Provide the [x, y] coordinate of the cell's center where the given text is located.  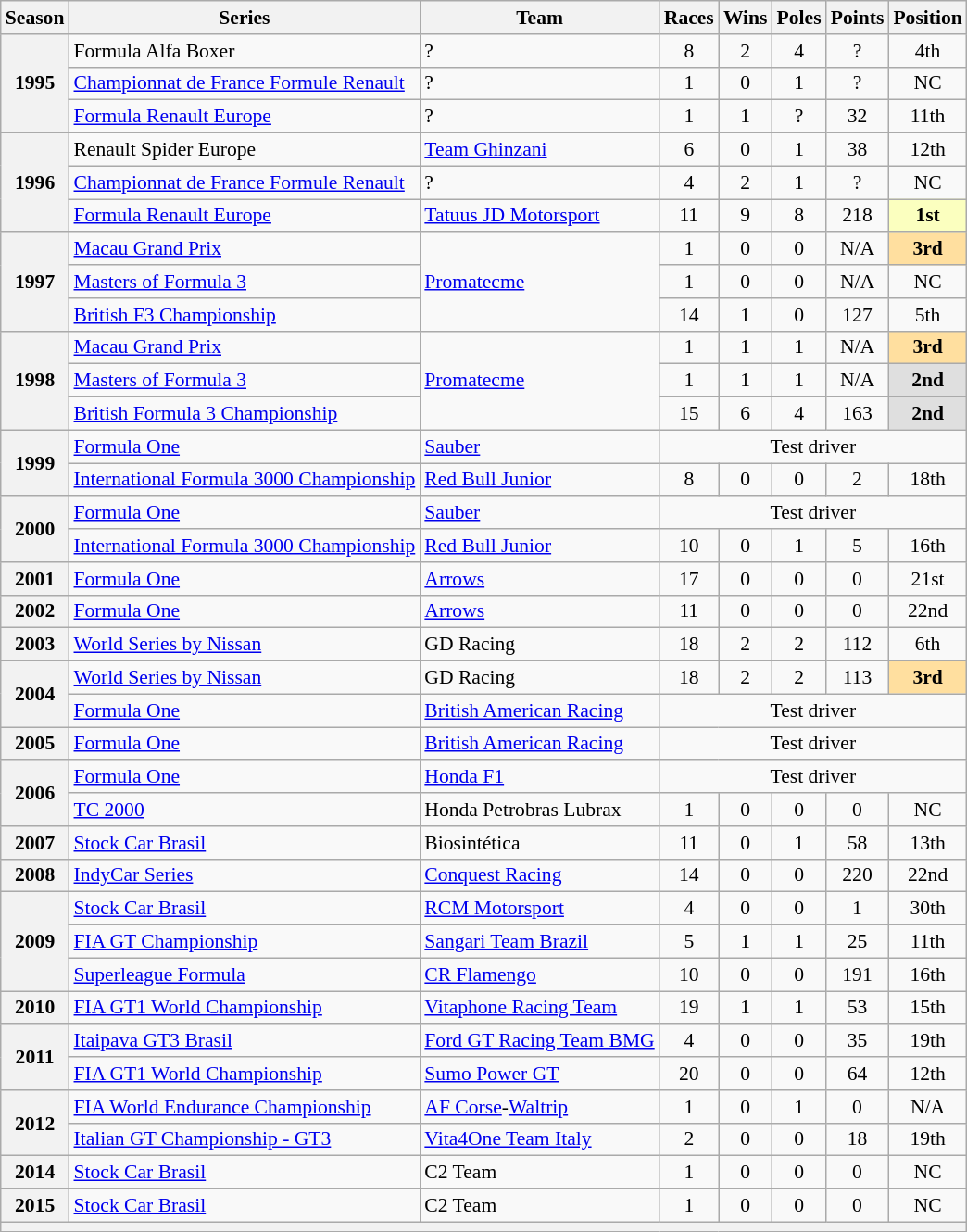
Vitaphone Racing Team [539, 1008]
25 [858, 942]
64 [858, 1074]
1999 [35, 463]
2005 [35, 744]
4th [927, 51]
13th [927, 843]
Team [539, 18]
CR Flamengo [539, 974]
2012 [35, 1123]
1995 [35, 83]
113 [858, 678]
Honda F1 [539, 777]
2007 [35, 843]
Sangari Team Brazil [539, 942]
IndyCar Series [245, 875]
2011 [35, 1058]
163 [858, 414]
19 [689, 1008]
Tatuus JD Motorsport [539, 216]
British Formula 3 Championship [245, 414]
58 [858, 843]
Team Ghinzani [539, 150]
218 [858, 216]
Position [927, 18]
Season [35, 18]
191 [858, 974]
2009 [35, 941]
2000 [35, 530]
Wins [746, 18]
TC 2000 [245, 810]
112 [858, 645]
Superleague Formula [245, 974]
AF Corse-Waltrip [539, 1107]
2001 [35, 579]
Biosintética [539, 843]
1st [927, 216]
Ford GT Racing Team BMG [539, 1041]
5th [927, 315]
Vita4One Team Italy [539, 1139]
Series [245, 18]
RCM Motorsport [539, 909]
2010 [35, 1008]
2004 [35, 695]
FIA World Endurance Championship [245, 1107]
1997 [35, 282]
15th [927, 1008]
18th [927, 480]
15 [689, 414]
Races [689, 18]
9 [746, 216]
2015 [35, 1206]
Sumo Power GT [539, 1074]
30th [927, 909]
38 [858, 150]
2006 [35, 793]
20 [689, 1074]
35 [858, 1041]
6th [927, 645]
Points [858, 18]
Honda Petrobras Lubrax [539, 810]
1996 [35, 183]
Renault Spider Europe [245, 150]
Italian GT Championship - GT3 [245, 1139]
17 [689, 579]
FIA GT Championship [245, 942]
2014 [35, 1173]
2003 [35, 645]
220 [858, 875]
2008 [35, 875]
Poles [799, 18]
Conquest Racing [539, 875]
Itaipava GT3 Brasil [245, 1041]
21st [927, 579]
32 [858, 117]
British F3 Championship [245, 315]
2002 [35, 611]
53 [858, 1008]
Formula Alfa Boxer [245, 51]
1998 [35, 380]
127 [858, 315]
